Provide the [x, y] coordinate of the cell's center where the given text is located.  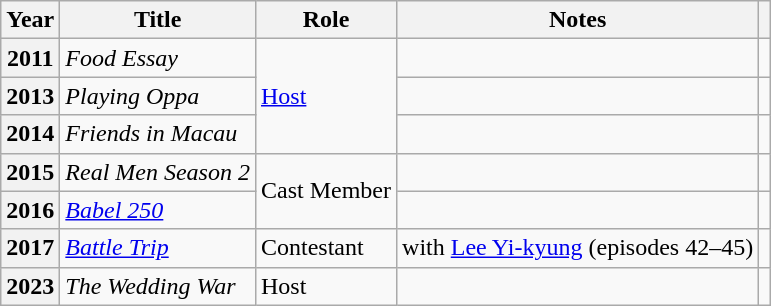
Title [158, 20]
The Wedding War [158, 286]
2011 [30, 58]
2014 [30, 134]
Friends in Macau [158, 134]
Babel 250 [158, 210]
2016 [30, 210]
2015 [30, 172]
Year [30, 20]
2023 [30, 286]
Real Men Season 2 [158, 172]
Food Essay [158, 58]
Cast Member [326, 191]
Role [326, 20]
2013 [30, 96]
Playing Oppa [158, 96]
Contestant [326, 248]
Notes [578, 20]
2017 [30, 248]
with Lee Yi-kyung (episodes 42–45) [578, 248]
Battle Trip [158, 248]
